Detect which cell encompasses the target text, then output its [X, Y] center coordinate. 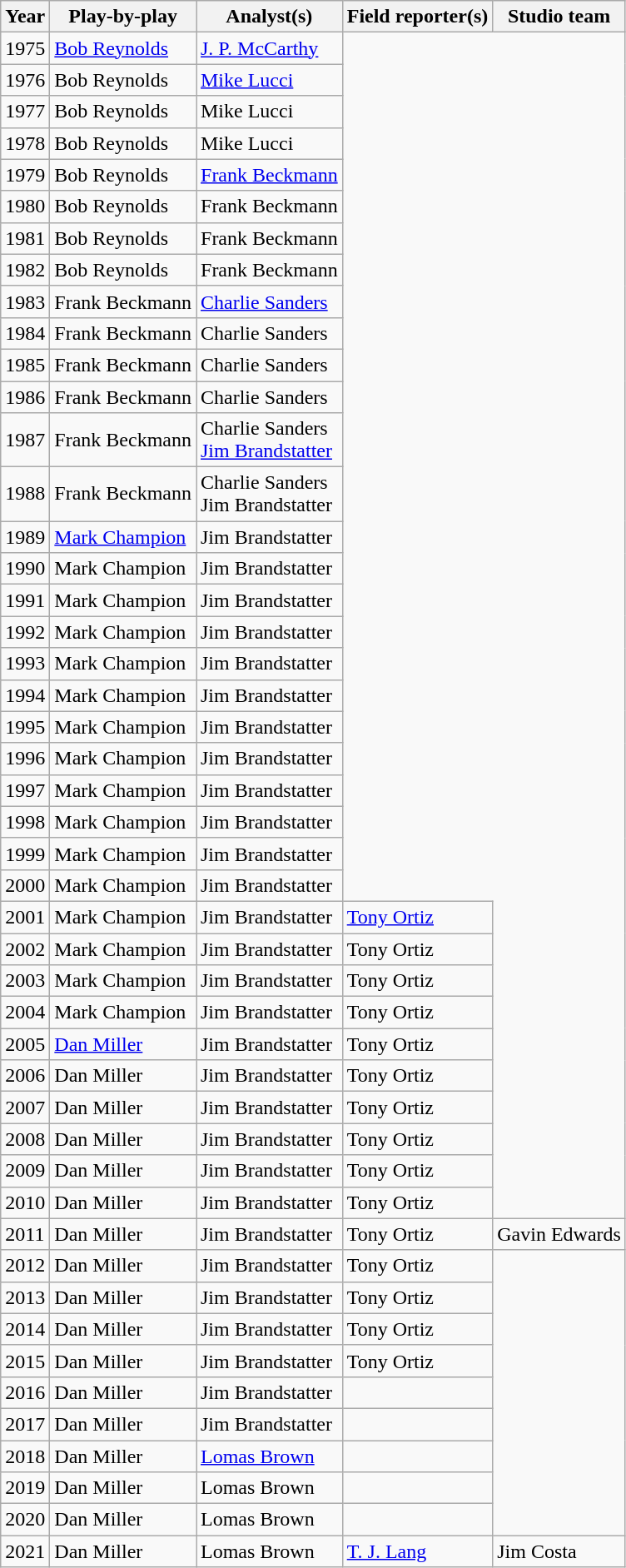
2021 [25, 1551]
1983 [25, 301]
1997 [25, 790]
2013 [25, 1297]
1995 [25, 727]
1980 [25, 207]
J. P. McCarthy [270, 48]
2016 [25, 1392]
1999 [25, 854]
1992 [25, 632]
1976 [25, 80]
2019 [25, 1488]
1982 [25, 270]
2017 [25, 1424]
1987 [25, 440]
1978 [25, 143]
1998 [25, 822]
2005 [25, 1044]
2003 [25, 981]
2000 [25, 885]
2018 [25, 1456]
1975 [25, 48]
2002 [25, 948]
1993 [25, 664]
Play-by-play [123, 17]
2011 [25, 1234]
Jim Costa [559, 1551]
1991 [25, 600]
1979 [25, 175]
1985 [25, 365]
2010 [25, 1202]
2014 [25, 1329]
Year [25, 17]
2020 [25, 1520]
Studio team [559, 17]
2004 [25, 1013]
1989 [25, 537]
2008 [25, 1139]
1994 [25, 695]
T. J. Lang [418, 1551]
1988 [25, 495]
Analyst(s) [270, 17]
2012 [25, 1266]
2001 [25, 917]
1977 [25, 112]
1986 [25, 397]
1996 [25, 759]
Field reporter(s) [418, 17]
2015 [25, 1361]
Gavin Edwards [559, 1234]
1990 [25, 569]
2006 [25, 1076]
1981 [25, 238]
2009 [25, 1171]
1984 [25, 333]
2007 [25, 1108]
